Search for the cell housing the specified text and yield its [X, Y] center coordinate. 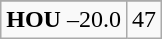
HOU –20.0 [64, 20]
47 [144, 20]
